Extract the [X, Y] coordinate from the center of the cell holding the provided text.  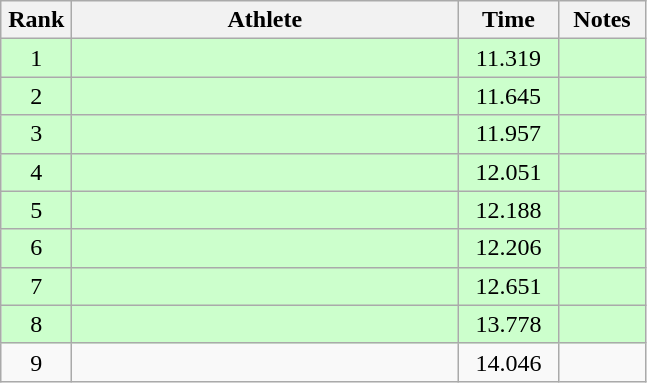
11.645 [508, 96]
Notes [602, 20]
3 [36, 134]
4 [36, 172]
Time [508, 20]
11.319 [508, 58]
11.957 [508, 134]
12.051 [508, 172]
14.046 [508, 362]
8 [36, 324]
Athlete [265, 20]
12.188 [508, 210]
9 [36, 362]
6 [36, 248]
2 [36, 96]
Rank [36, 20]
1 [36, 58]
5 [36, 210]
7 [36, 286]
13.778 [508, 324]
12.206 [508, 248]
12.651 [508, 286]
